Return [X, Y] of the center of cell containing provided text 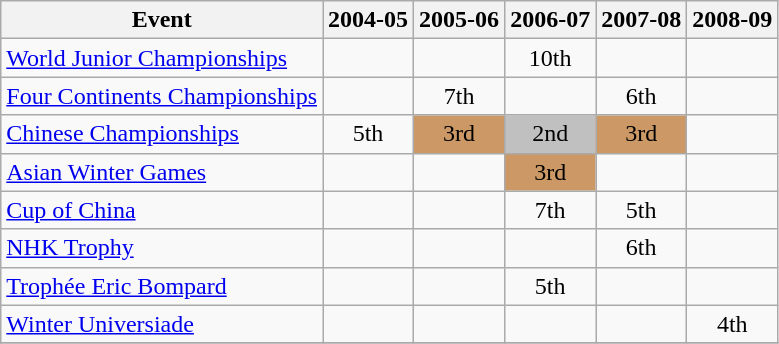
2nd [550, 134]
10th [550, 58]
2005-06 [460, 20]
Event [162, 20]
Cup of China [162, 210]
Chinese Championships [162, 134]
Winter Universiade [162, 324]
4th [732, 324]
Asian Winter Games [162, 172]
2006-07 [550, 20]
2004-05 [368, 20]
World Junior Championships [162, 58]
2008-09 [732, 20]
NHK Trophy [162, 248]
Four Continents Championships [162, 96]
2007-08 [642, 20]
Trophée Eric Bompard [162, 286]
